Extract the [X, Y] coordinate from the center of the cell holding the provided text.  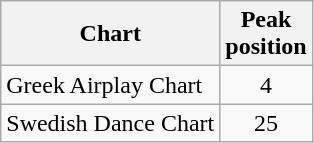
Chart [110, 34]
Greek Airplay Chart [110, 85]
Swedish Dance Chart [110, 123]
25 [266, 123]
4 [266, 85]
Peakposition [266, 34]
